Provide the (x, y) coordinate of the cell's center where the given text is located.  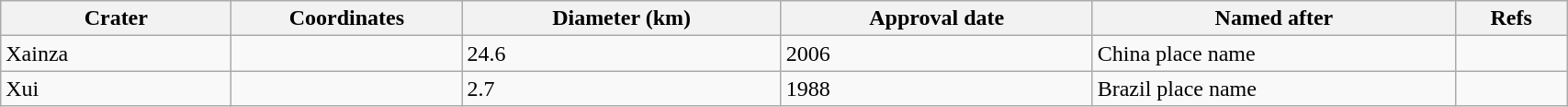
Diameter (km) (621, 18)
Crater (116, 18)
24.6 (621, 53)
Coordinates (347, 18)
2.7 (621, 89)
2006 (937, 53)
Xui (116, 89)
Named after (1273, 18)
Xainza (116, 53)
1988 (937, 89)
China place name (1273, 53)
Brazil place name (1273, 89)
Refs (1512, 18)
Approval date (937, 18)
